Return the (x, y) coordinate for the center point of the cell that contains the specified text.  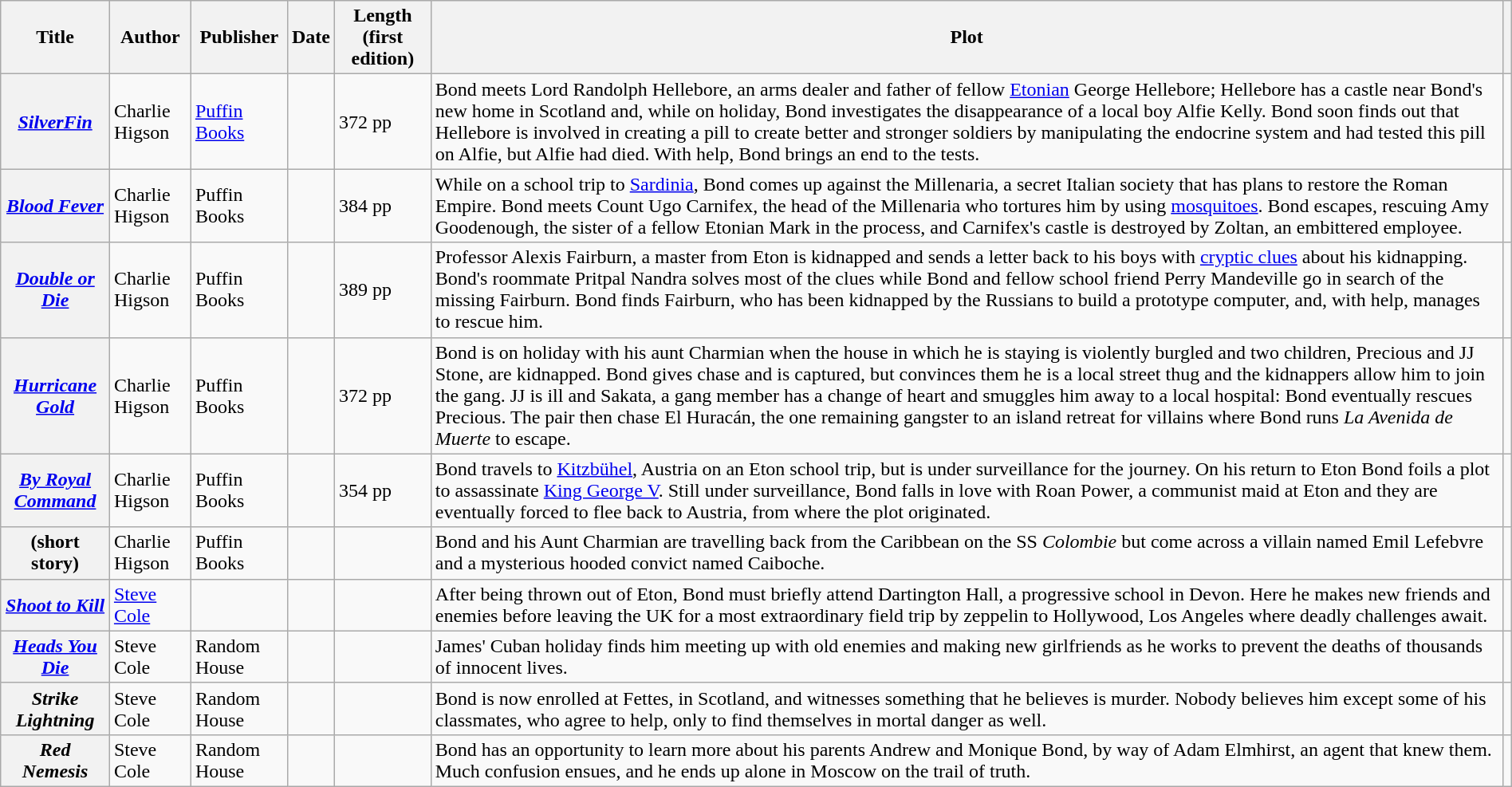
Hurricane Gold (56, 395)
Strike Lightning (56, 708)
Shoot to Kill (56, 604)
(short story) (56, 553)
Plot (967, 37)
Date (311, 37)
Heads You Die (56, 657)
Publisher (239, 37)
Length (first edition) (383, 37)
Red Nemesis (56, 761)
Blood Fever (56, 206)
SilverFin (56, 121)
Author (150, 37)
384 pp (383, 206)
By Royal Command (56, 490)
Double or Die (56, 290)
389 pp (383, 290)
354 pp (383, 490)
Title (56, 37)
